Pinpoint the cell where the given text exists, returning its [x, y] midpoint coordinate. 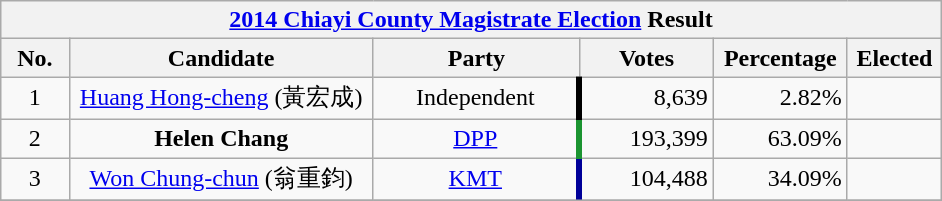
2014 Chiayi County Magistrate Election Result [470, 20]
KMT [476, 180]
Elected [894, 58]
DPP [476, 138]
Independent [476, 98]
3 [34, 180]
193,399 [647, 138]
2 [34, 138]
Percentage [780, 58]
Won Chung-chun (翁重鈞) [221, 180]
Helen Chang [221, 138]
No. [34, 58]
Party [476, 58]
104,488 [647, 180]
Huang Hong-cheng (黃宏成) [221, 98]
63.09% [780, 138]
34.09% [780, 180]
1 [34, 98]
2.82% [780, 98]
Candidate [221, 58]
Votes [647, 58]
8,639 [647, 98]
